Determine the (x, y) coordinate at the center of the cell enclosing the given text.  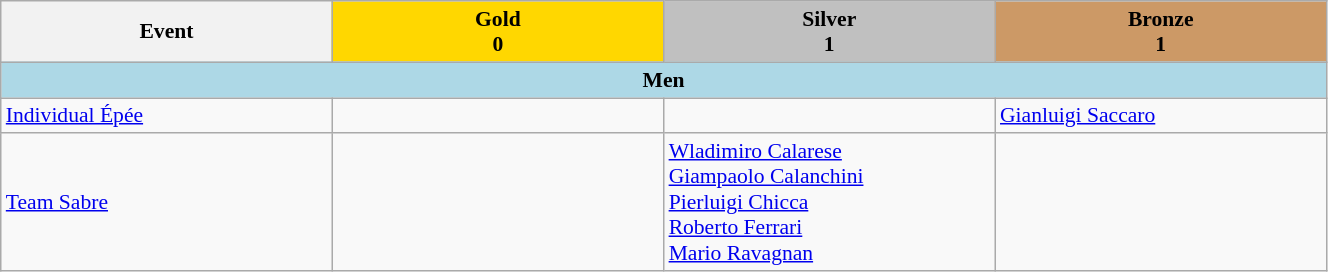
Gianluigi Saccaro (1160, 116)
Individual Épée (166, 116)
Gold0 (498, 32)
Wladimiro CalareseGiampaolo CalanchiniPierluigi ChiccaRoberto FerrariMario Ravagnan (830, 203)
Event (166, 32)
Team Sabre (166, 203)
Silver1 (830, 32)
Bronze1 (1160, 32)
Men (664, 80)
